For the text-containing cell, return its midpoint in (X, Y) coordinate format. 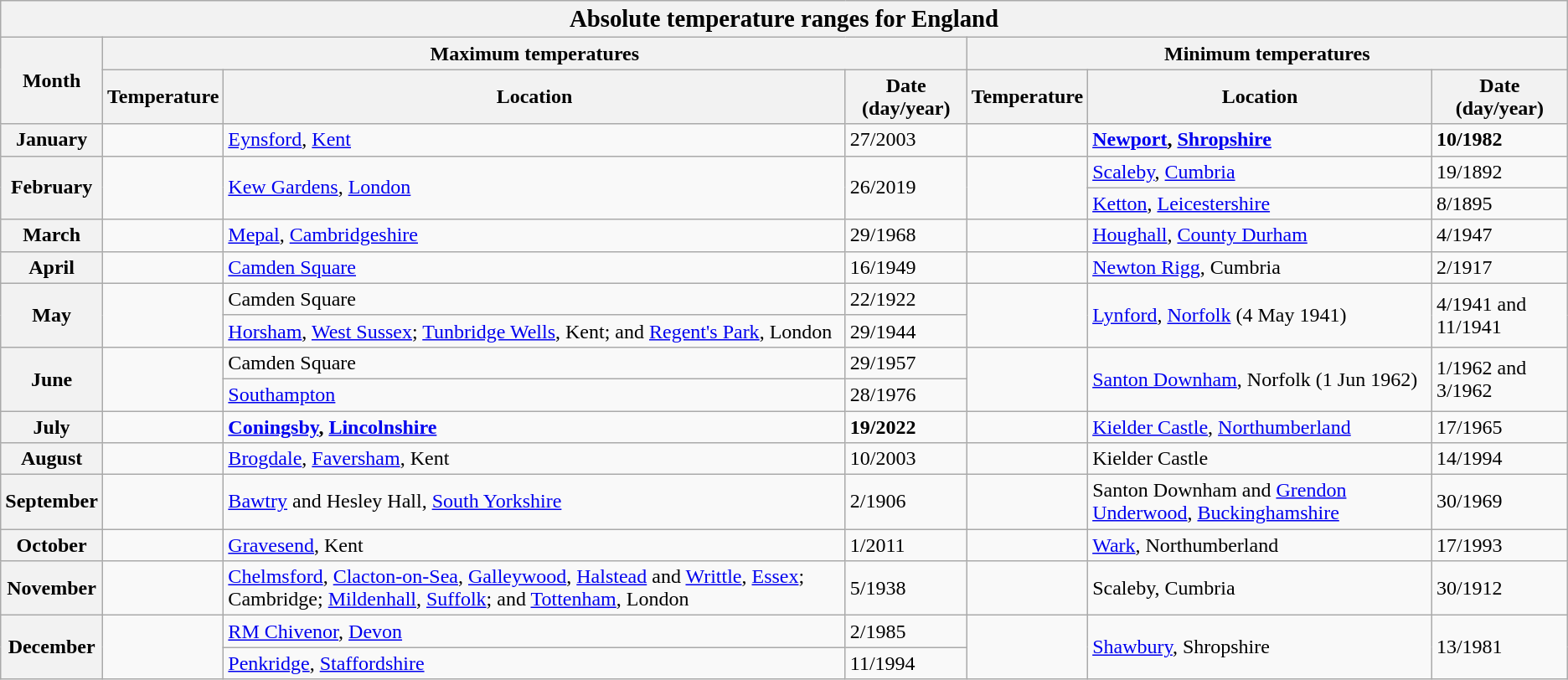
2/1985 (906, 631)
Penkridge, Staffordshire (534, 663)
14/1994 (1499, 459)
December (52, 647)
November (52, 588)
April (52, 267)
Bawtry and Hesley Hall, South Yorkshire (534, 502)
Ketton, Leicestershire (1260, 203)
11/1994 (906, 663)
4/1941 and 11/1941 (1499, 315)
29/1957 (906, 363)
Horsham, West Sussex; Tunbridge Wells, Kent; and Regent's Park, London (534, 331)
Coningsby, Lincolnshire (534, 426)
Santon Downham and Grendon Underwood, Buckinghamshire (1260, 502)
22/1922 (906, 299)
10/2003 (906, 459)
13/1981 (1499, 647)
January (52, 140)
June (52, 379)
Santon Downham, Norfolk (1 Jun 1962) (1260, 379)
17/1993 (1499, 545)
1/1962 and 3/1962 (1499, 379)
Wark, Northumberland (1260, 545)
17/1965 (1499, 426)
February (52, 188)
July (52, 426)
Chelmsford, Clacton-on-Sea, Galleywood, Halstead and Writtle, Essex; Cambridge; Mildenhall, Suffolk; and Tottenham, London (534, 588)
19/1892 (1499, 172)
September (52, 502)
RM Chivenor, Devon (534, 631)
October (52, 545)
16/1949 (906, 267)
1/2011 (906, 545)
29/1968 (906, 235)
Maximum temperatures (534, 54)
Month (52, 80)
Kielder Castle, Northumberland (1260, 426)
4/1947 (1499, 235)
May (52, 315)
March (52, 235)
30/1912 (1499, 588)
Eynsford, Kent (534, 140)
Lynford, Norfolk (4 May 1941) (1260, 315)
Kielder Castle (1260, 459)
Newport, Shropshire (1260, 140)
Brogdale, Faversham, Kent (534, 459)
8/1895 (1499, 203)
5/1938 (906, 588)
Kew Gardens, London (534, 188)
30/1969 (1499, 502)
Newton Rigg, Cumbria (1260, 267)
27/2003 (906, 140)
Mepal, Cambridgeshire (534, 235)
Absolute temperature ranges for England (784, 19)
2/1906 (906, 502)
August (52, 459)
29/1944 (906, 331)
26/2019 (906, 188)
28/1976 (906, 394)
10/1982 (1499, 140)
Houghall, County Durham (1260, 235)
19/2022 (906, 426)
Minimum temperatures (1266, 54)
2/1917 (1499, 267)
Gravesend, Kent (534, 545)
Southampton (534, 394)
Shawbury, Shropshire (1260, 647)
